Determine the (x, y) coordinate at the center of the cell enclosing the given text.  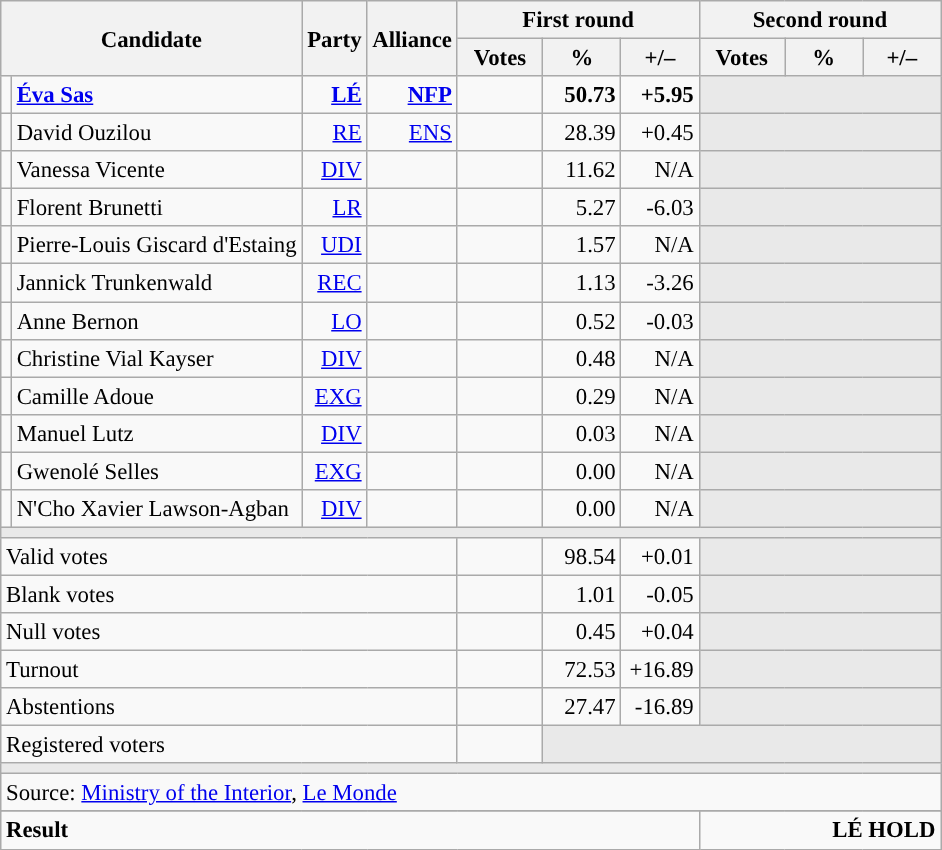
LR (334, 208)
Florent Brunetti (156, 208)
+16.89 (660, 670)
27.47 (582, 707)
Source: Ministry of the Interior, Le Monde (471, 793)
50.73 (582, 95)
Abstentions (229, 707)
+0.45 (660, 133)
Turnout (229, 670)
11.62 (582, 170)
RE (334, 133)
-6.03 (660, 208)
0.48 (582, 358)
0.45 (582, 632)
+0.04 (660, 632)
Éva Sas (156, 95)
Anne Bernon (156, 321)
First round (578, 20)
Christine Vial Kayser (156, 358)
98.54 (582, 557)
LÉ HOLD (820, 831)
Pierre-Louis Giscard d'Estaing (156, 245)
-0.03 (660, 321)
Jannick Trunkenwald (156, 283)
LÉ (334, 95)
Gwenolé Selles (156, 471)
Alliance (412, 38)
-3.26 (660, 283)
-0.05 (660, 594)
Camille Adoue (156, 396)
Registered voters (229, 745)
+0.01 (660, 557)
0.03 (582, 433)
Second round (820, 20)
Vanessa Vicente (156, 170)
28.39 (582, 133)
Candidate (152, 38)
1.13 (582, 283)
N'Cho Xavier Lawson-Agban (156, 509)
1.01 (582, 594)
Blank votes (229, 594)
NFP (412, 95)
72.53 (582, 670)
0.52 (582, 321)
Party (334, 38)
ENS (412, 133)
+5.95 (660, 95)
REC (334, 283)
-16.89 (660, 707)
UDI (334, 245)
David Ouzilou (156, 133)
1.57 (582, 245)
Result (350, 831)
0.29 (582, 396)
5.27 (582, 208)
LO (334, 321)
Manuel Lutz (156, 433)
Valid votes (229, 557)
Null votes (229, 632)
